Return [X, Y] of the center of cell containing provided text 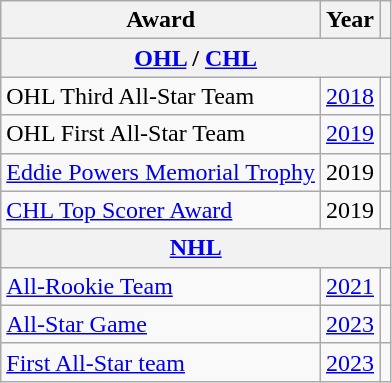
2018 [350, 96]
OHL Third All-Star Team [161, 96]
First All-Star team [161, 362]
Eddie Powers Memorial Trophy [161, 172]
OHL First All-Star Team [161, 134]
CHL Top Scorer Award [161, 210]
Award [161, 20]
All-Rookie Team [161, 286]
Year [350, 20]
NHL [196, 248]
OHL / CHL [196, 58]
All-Star Game [161, 324]
2021 [350, 286]
